Determine the (x, y) coordinate at the center of the cell enclosing the given text.  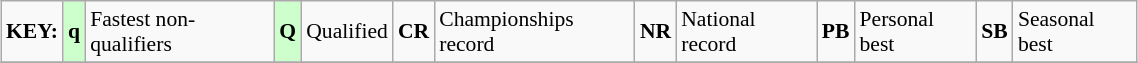
PB (836, 32)
Fastest non-qualifiers (180, 32)
KEY: (32, 32)
Q (288, 32)
Seasonal best (1075, 32)
National record (746, 32)
NR (656, 32)
q (74, 32)
SB (994, 32)
Qualified (347, 32)
CR (414, 32)
Personal best (916, 32)
Championships record (534, 32)
